Pinpoint the cell where the given text exists, returning its (X, Y) midpoint coordinate. 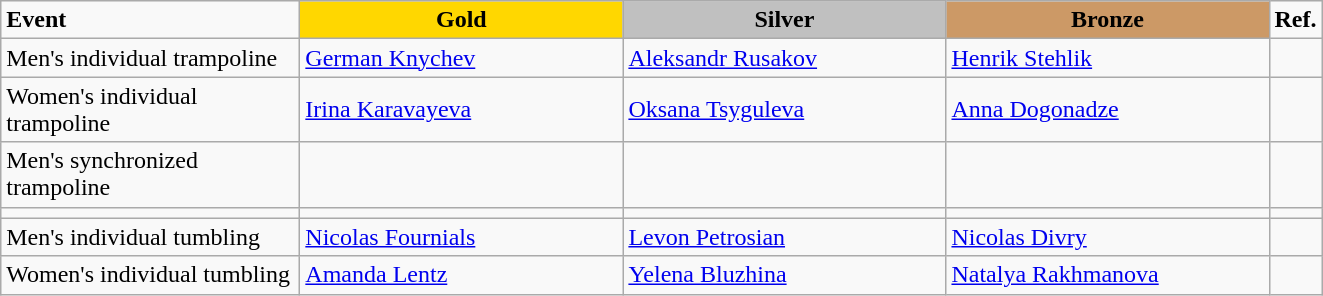
Event (150, 20)
Aleksandr Rusakov (784, 58)
Nicolas Fournials (462, 237)
Irina Karavayeva (462, 110)
Men's synchronized trampoline (150, 174)
Women's individual tumbling (150, 275)
Oksana Tsyguleva (784, 110)
Gold (462, 20)
Levon Petrosian (784, 237)
Men's individual trampoline (150, 58)
Natalya Rakhmanova (1108, 275)
German Knychev (462, 58)
Amanda Lentz (462, 275)
Anna Dogonadze (1108, 110)
Women's individual trampoline (150, 110)
Men's individual tumbling (150, 237)
Henrik Stehlik (1108, 58)
Silver (784, 20)
Bronze (1108, 20)
Yelena Bluzhina (784, 275)
Nicolas Divry (1108, 237)
Ref. (1296, 20)
